Search for the cell housing the specified text and yield its [X, Y] center coordinate. 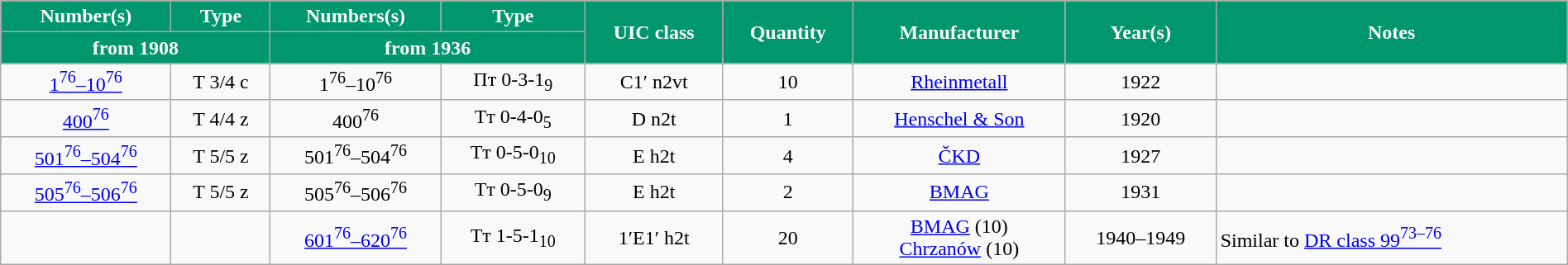
Number(s) [86, 17]
Тт 1-5-110 [513, 238]
Henschel & Son [959, 119]
Тт 0-5-010 [513, 155]
Similar to DR class 9973–76 [1391, 238]
Manufacturer [959, 32]
1′E1′ h2t [653, 238]
C1′ n2vt [653, 83]
1920 [1140, 119]
BMAG [959, 193]
Пт 0-3-19 [513, 83]
Numbers(s) [356, 17]
1927 [1140, 155]
T 4/4 z [221, 119]
from 1908 [136, 48]
D n2t [653, 119]
4 [787, 155]
UIC class [653, 32]
Тт 0-5-09 [513, 193]
Rheinmetall [959, 83]
Year(s) [1140, 32]
BMAG (10)Chrzanów (10) [959, 238]
60176–62076 [356, 238]
T 3/4 c [221, 83]
Quantity [787, 32]
1940–1949 [1140, 238]
Тт 0-4-05 [513, 119]
10 [787, 83]
1 [787, 119]
from 1936 [428, 48]
Notes [1391, 32]
2 [787, 193]
ČKD [959, 155]
20 [787, 238]
1931 [1140, 193]
1922 [1140, 83]
